Provide the (x, y) coordinate of the cell's center where the given text is located.  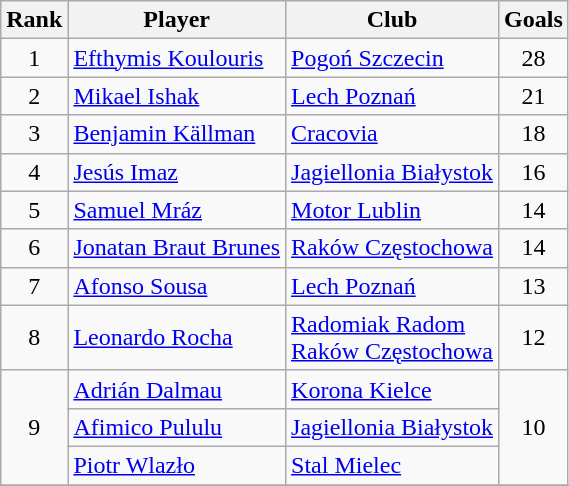
6 (34, 248)
Goals (534, 20)
Player (177, 20)
Benjamin Källman (177, 134)
5 (34, 210)
Adrián Dalmau (177, 389)
16 (534, 172)
3 (34, 134)
Afimico Pululu (177, 427)
Stal Mielec (392, 465)
7 (34, 286)
28 (534, 58)
Pogoń Szczecin (392, 58)
Afonso Sousa (177, 286)
4 (34, 172)
21 (534, 96)
Mikael Ishak (177, 96)
13 (534, 286)
Club (392, 20)
Rank (34, 20)
Samuel Mráz (177, 210)
9 (34, 427)
8 (34, 338)
Efthymis Koulouris (177, 58)
Piotr Wlazło (177, 465)
Jesús Imaz (177, 172)
2 (34, 96)
Radomiak RadomRaków Częstochowa (392, 338)
Raków Częstochowa (392, 248)
Jonatan Braut Brunes (177, 248)
10 (534, 427)
Motor Lublin (392, 210)
1 (34, 58)
Leonardo Rocha (177, 338)
18 (534, 134)
12 (534, 338)
Korona Kielce (392, 389)
Cracovia (392, 134)
